Output the (x, y) coordinate of the center of the cell containing the given text.  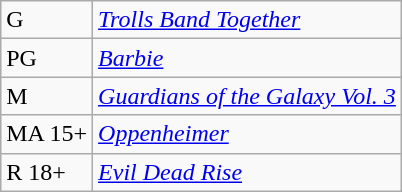
Evil Dead Rise (248, 172)
PG (47, 58)
R 18+ (47, 172)
Barbie (248, 58)
Trolls Band Together (248, 20)
M (47, 96)
Oppenheimer (248, 134)
G (47, 20)
MA 15+ (47, 134)
Guardians of the Galaxy Vol. 3 (248, 96)
